Determine the [x, y] coordinate at the center of the cell enclosing the given text.  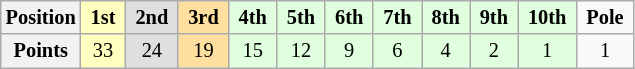
33 [104, 51]
10th [547, 17]
Points [41, 51]
9th [494, 17]
1st [104, 17]
2 [494, 51]
4 [446, 51]
15 [253, 51]
2nd [152, 17]
6 [397, 51]
6th [349, 17]
4th [253, 17]
Position [41, 17]
19 [203, 51]
7th [397, 17]
24 [152, 51]
8th [446, 17]
3rd [203, 17]
Pole [604, 17]
12 [301, 51]
9 [349, 51]
5th [301, 17]
